Pinpoint the cell where the given text exists, returning its (X, Y) midpoint coordinate. 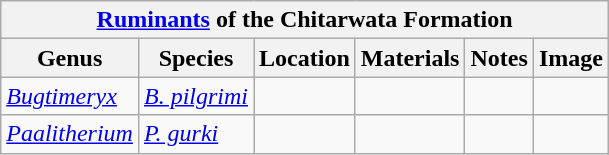
Materials (410, 58)
Notes (499, 58)
Ruminants of the Chitarwata Formation (305, 20)
B. pilgrimi (196, 96)
Paalitherium (70, 134)
P. gurki (196, 134)
Location (305, 58)
Image (570, 58)
Bugtimeryx (70, 96)
Genus (70, 58)
Species (196, 58)
